Locate the cell with the specified text and output its [X, Y] center coordinate. 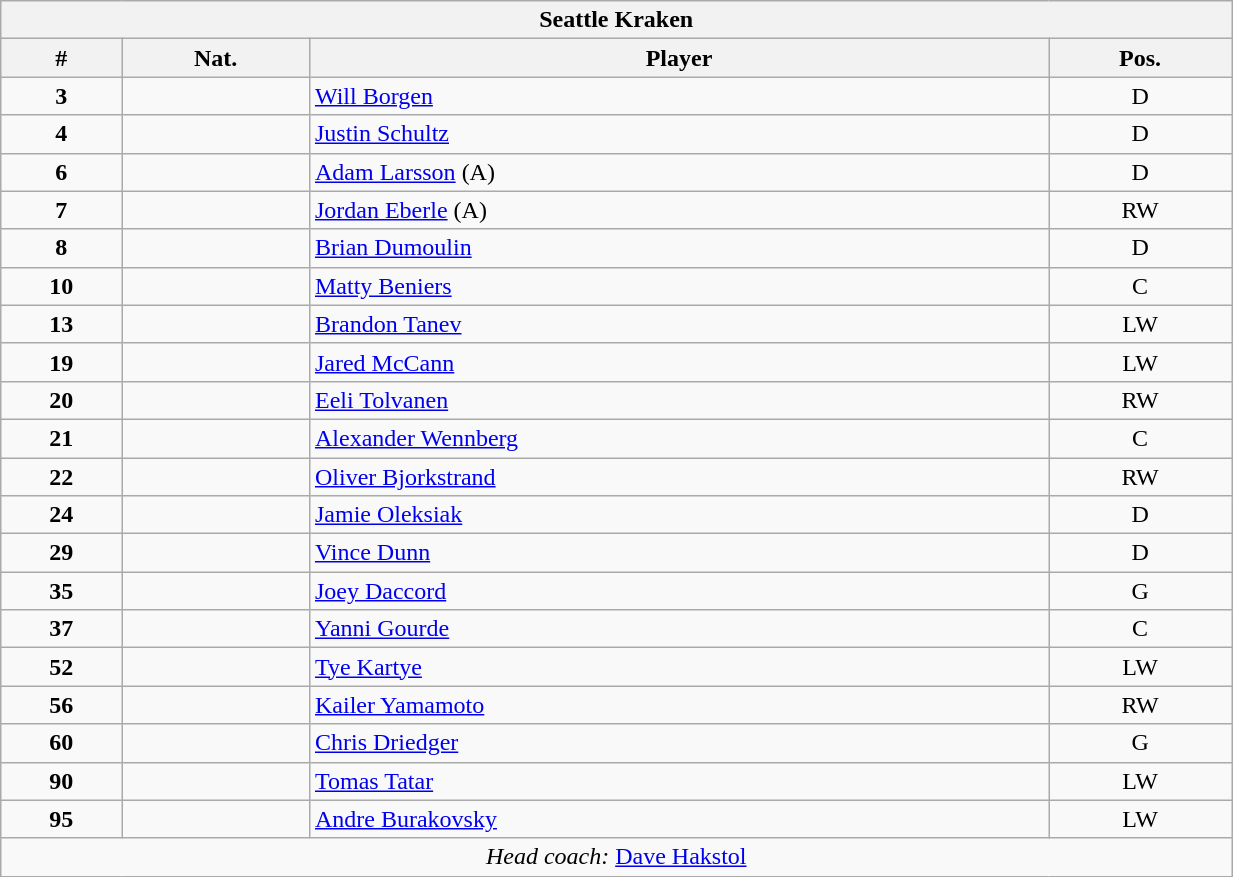
24 [62, 515]
Adam Larsson (A) [678, 172]
22 [62, 477]
Jordan Eberle (A) [678, 210]
13 [62, 324]
Nat. [216, 58]
Pos. [1140, 58]
52 [62, 667]
21 [62, 438]
Yanni Gourde [678, 629]
Will Borgen [678, 96]
Seattle Kraken [616, 20]
95 [62, 819]
60 [62, 743]
Justin Schultz [678, 134]
37 [62, 629]
56 [62, 705]
# [62, 58]
Head coach: Dave Hakstol [616, 857]
8 [62, 248]
Jared McCann [678, 362]
Joey Daccord [678, 591]
Andre Burakovsky [678, 819]
6 [62, 172]
Brandon Tanev [678, 324]
Jamie Oleksiak [678, 515]
90 [62, 781]
4 [62, 134]
Eeli Tolvanen [678, 400]
Alexander Wennberg [678, 438]
29 [62, 553]
Chris Driedger [678, 743]
Tomas Tatar [678, 781]
Matty Beniers [678, 286]
35 [62, 591]
Tye Kartye [678, 667]
Kailer Yamamoto [678, 705]
Player [678, 58]
Oliver Bjorkstrand [678, 477]
7 [62, 210]
Brian Dumoulin [678, 248]
19 [62, 362]
10 [62, 286]
20 [62, 400]
3 [62, 96]
Vince Dunn [678, 553]
